Scan for the cell matching the given text and deliver its (x, y) coordinate at center. 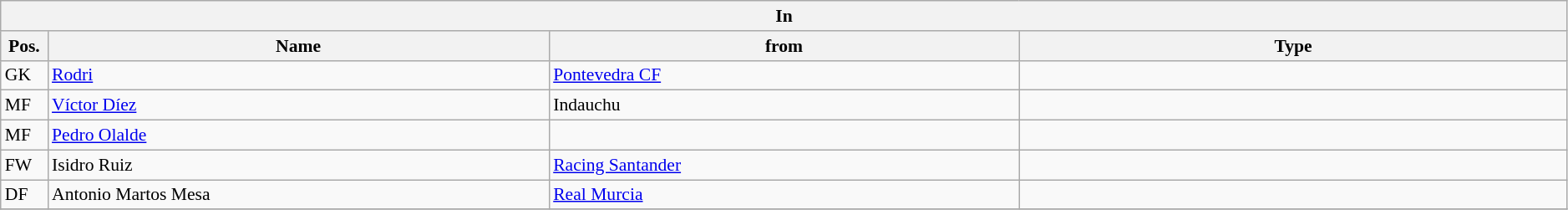
from (784, 46)
Indauchu (784, 105)
Rodri (298, 75)
Pontevedra CF (784, 75)
Pedro Olalde (298, 136)
Racing Santander (784, 165)
Real Murcia (784, 195)
In (784, 16)
FW (24, 165)
Víctor Díez (298, 105)
Name (298, 46)
DF (24, 195)
Type (1293, 46)
Pos. (24, 46)
GK (24, 75)
Antonio Martos Mesa (298, 195)
Isidro Ruiz (298, 165)
